Find where the given text appears and provide that cell's center as (X, Y) coordinate. 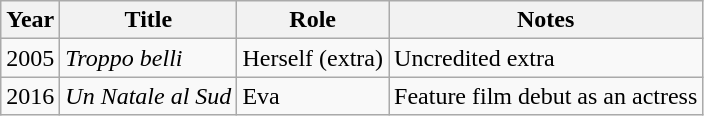
Year (30, 20)
Herself (extra) (313, 58)
Role (313, 20)
Uncredited extra (546, 58)
Eva (313, 96)
Un Natale al Sud (148, 96)
Feature film debut as an actress (546, 96)
Title (148, 20)
2016 (30, 96)
2005 (30, 58)
Troppo belli (148, 58)
Notes (546, 20)
